Return the (X, Y) coordinate for the center point of the cell that contains the specified text.  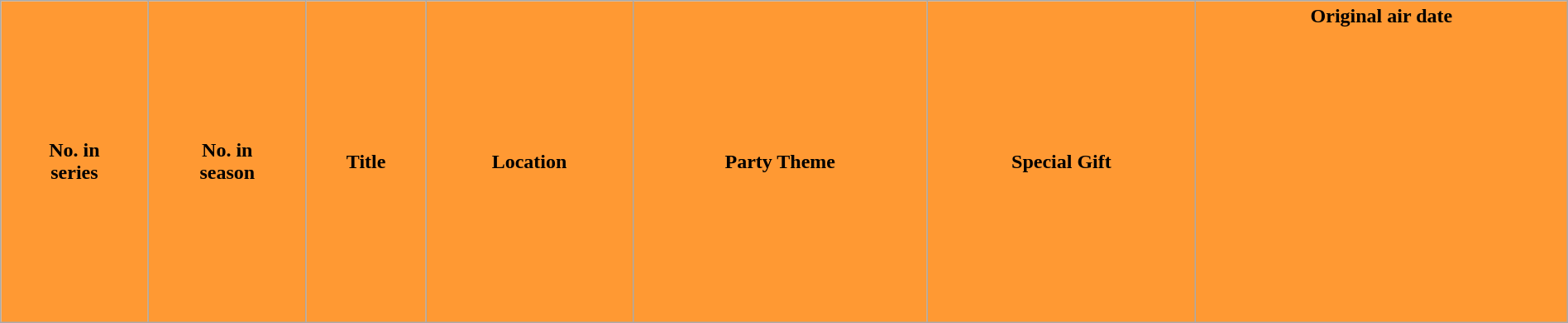
Original air date (1382, 162)
No. inseries (74, 162)
Party Theme (780, 162)
Title (366, 162)
Special Gift (1061, 162)
Location (529, 162)
No. inseason (227, 162)
